For the text-containing cell, return its midpoint in (x, y) coordinate format. 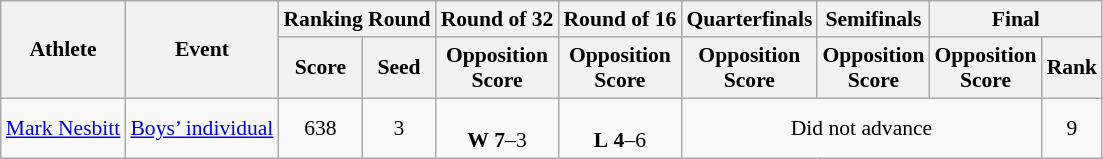
Boys’ individual (202, 128)
3 (398, 128)
Semifinals (873, 19)
Score (320, 68)
Quarterfinals (749, 19)
Round of 16 (620, 19)
Rank (1072, 68)
9 (1072, 128)
L 4–6 (620, 128)
W 7–3 (498, 128)
Event (202, 50)
Did not advance (861, 128)
Ranking Round (356, 19)
Final (1016, 19)
Seed (398, 68)
Mark Nesbitt (64, 128)
638 (320, 128)
Athlete (64, 50)
Round of 32 (498, 19)
